From the cell containing the given text, extract its center point as (x, y) coordinate. 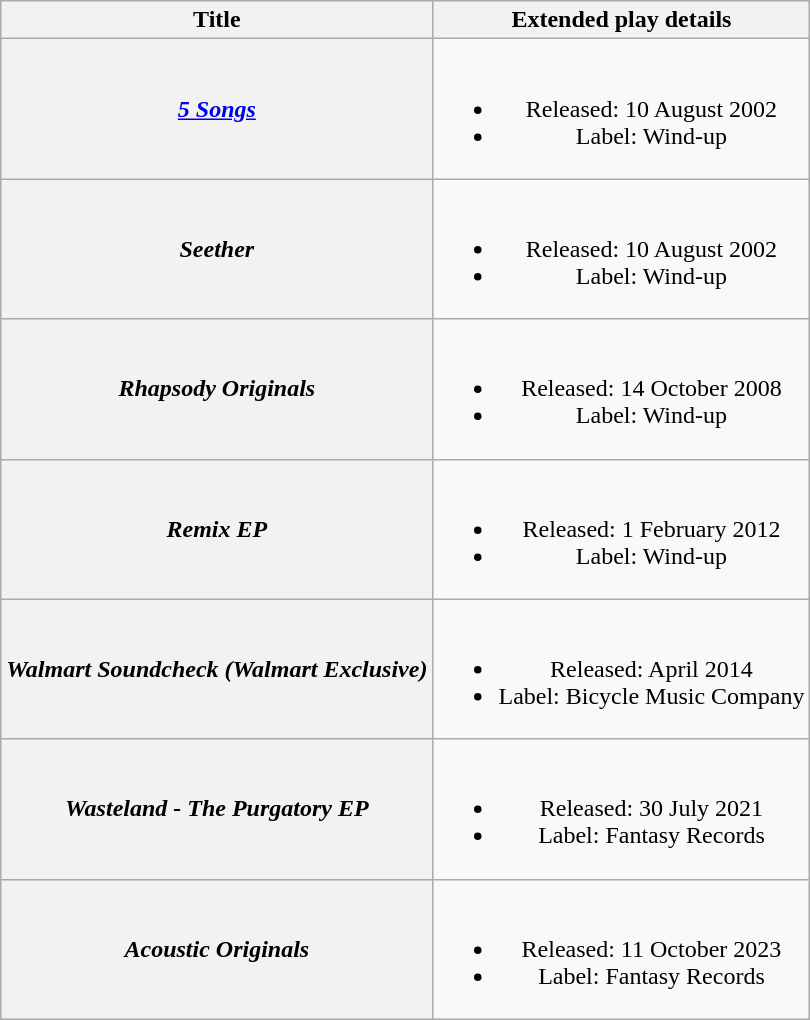
Remix EP (217, 529)
Released: 1 February 2012Label: Wind-up (622, 529)
5 Songs (217, 109)
Acoustic Originals (217, 949)
Extended play details (622, 20)
Title (217, 20)
Seether (217, 249)
Released: 11 October 2023Label: Fantasy Records (622, 949)
Rhapsody Originals (217, 389)
Released: 14 October 2008Label: Wind-up (622, 389)
Walmart Soundcheck (Walmart Exclusive) (217, 669)
Released: April 2014Label: Bicycle Music Company (622, 669)
Released: 30 July 2021Label: Fantasy Records (622, 809)
Wasteland - The Purgatory EP (217, 809)
